Capture the cell that displays the provided text and extract its (X, Y) central coordinate. 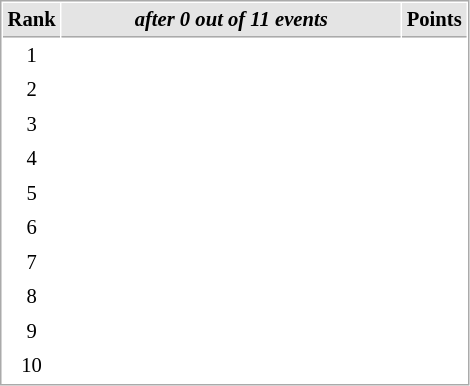
4 (32, 158)
1 (32, 56)
7 (32, 262)
Rank (32, 20)
Points (434, 20)
5 (32, 194)
after 0 out of 11 events (232, 20)
8 (32, 296)
6 (32, 228)
10 (32, 366)
3 (32, 124)
9 (32, 332)
2 (32, 90)
